Search for the cell housing the specified text and yield its (x, y) center coordinate. 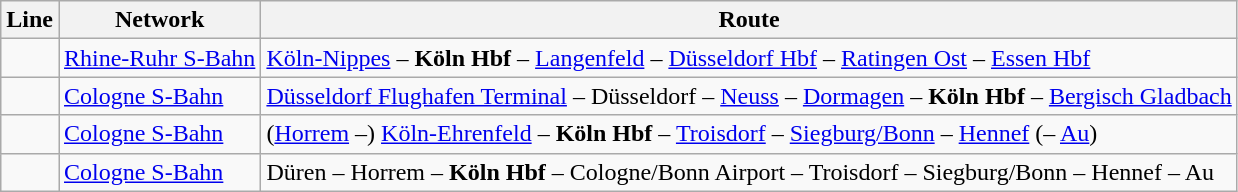
(Horrem –) Köln-Ehrenfeld – Köln Hbf – Troisdorf – Siegburg/Bonn – Hennef (– Au) (749, 134)
Rhine-Ruhr S-Bahn (159, 58)
Köln-Nippes – Köln Hbf – Langenfeld – Düsseldorf Hbf – Ratingen Ost – Essen Hbf (749, 58)
Düren – Horrem – Köln Hbf – Cologne/Bonn Airport – Troisdorf – Siegburg/Bonn – Hennef – Au (749, 172)
Route (749, 20)
Düsseldorf Flughafen Terminal – Düsseldorf – Neuss – Dormagen – Köln Hbf – Bergisch Gladbach (749, 96)
Line (30, 20)
Network (159, 20)
